Return (x, y) of the center of cell containing provided text 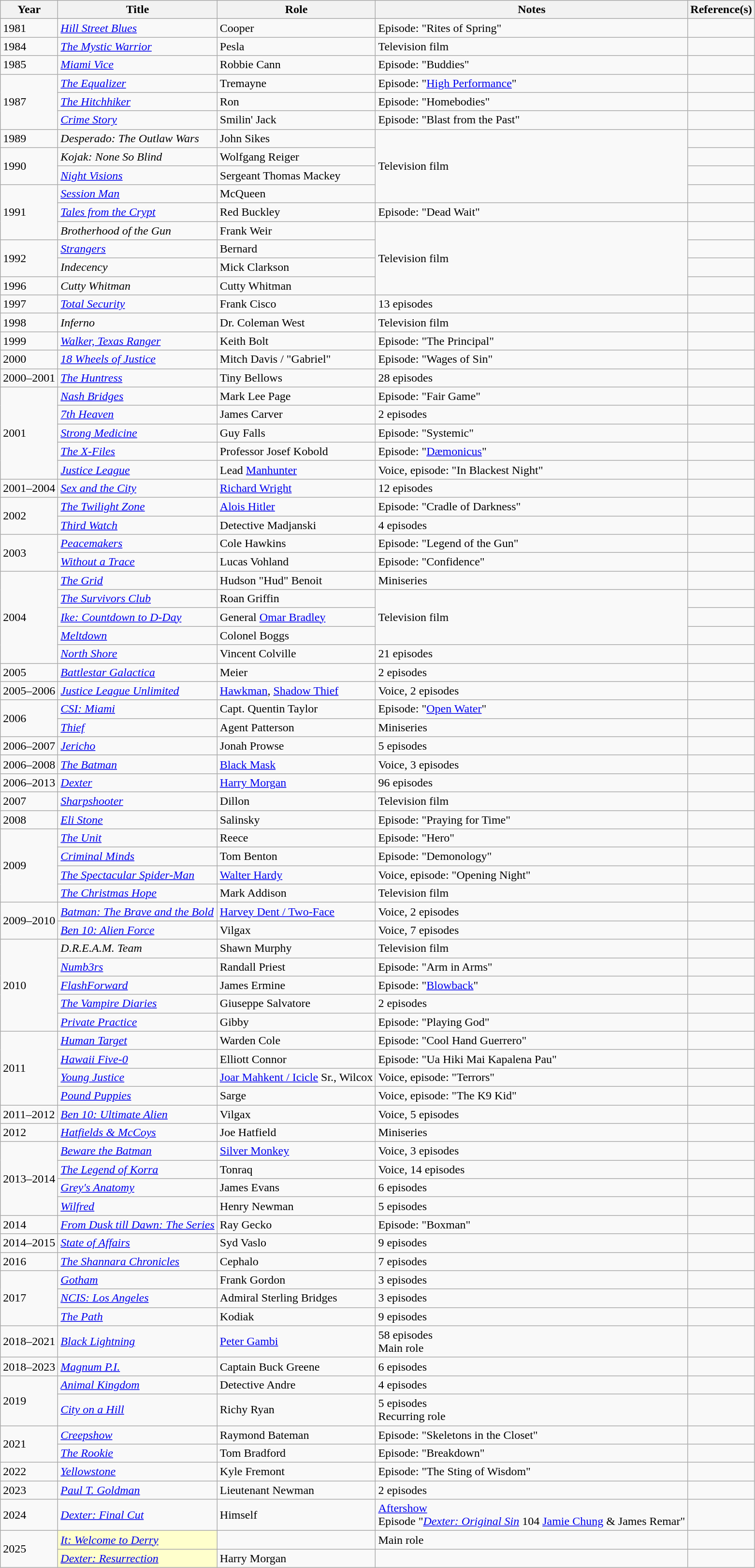
Episode: "Praying for Time" (532, 820)
Gotham (137, 1280)
2006–2013 (29, 783)
Desperado: The Outlaw Wars (137, 138)
The Batman (137, 764)
Yellowstone (137, 1472)
Creepshow (137, 1435)
Title (137, 10)
Tonraq (296, 1169)
Paul T. Goldman (137, 1490)
Henry Newman (296, 1206)
1992 (29, 258)
7th Heaven (137, 414)
Episode: "Legend of the Gun" (532, 544)
2005 (29, 672)
Episode: "Hero" (532, 838)
Episode: "Open Water" (532, 709)
Smilin' Jack (296, 120)
Frank Gordon (296, 1280)
Numb3rs (137, 967)
Giuseppe Salvatore (296, 1004)
The Path (137, 1317)
2024 (29, 1515)
Crime Story (137, 120)
Kodiak (296, 1317)
Admiral Sterling Bridges (296, 1298)
Episode: "Demonology" (532, 857)
Nash Bridges (137, 396)
Mark Addison (296, 893)
2025 (29, 1549)
Shawn Murphy (296, 948)
Lieutenant Newman (296, 1490)
Battlestar Galactica (137, 672)
Detective Andre (296, 1385)
The Rookie (137, 1453)
Eli Stone (137, 820)
28 episodes (532, 378)
1997 (29, 304)
The Legend of Korra (137, 1169)
Episode: "Systemic" (532, 433)
Episode: "Cool Hand Guerrero" (532, 1040)
Tom Benton (296, 857)
Walter Hardy (296, 875)
Randall Priest (296, 967)
Without a Trace (137, 562)
Episode: "Playing God" (532, 1022)
The Survivors Club (137, 599)
2002 (29, 516)
2021 (29, 1444)
Dr. Coleman West (296, 323)
McQueen (296, 193)
2000 (29, 359)
Episode: "High Performance" (532, 83)
Kyle Fremont (296, 1472)
Peacemakers (137, 544)
Episode: "Cradle of Darkness" (532, 506)
1981 (29, 28)
Notes (532, 10)
Voice, episode: "In Blackest Night" (532, 470)
Wolfgang Reiger (296, 157)
Frank Cisco (296, 304)
Black Lightning (137, 1342)
Robbie Cann (296, 65)
Reece (296, 838)
Warden Cole (296, 1040)
2017 (29, 1298)
Episode: "Ua Hiki Mai Kapalena Pau" (532, 1059)
Episode: "Dæmonicus" (532, 451)
Cooper (296, 28)
Main role (532, 1540)
2012 (29, 1133)
2014–2015 (29, 1243)
1996 (29, 286)
Frank Weir (296, 231)
12 episodes (532, 488)
Indecency (137, 267)
Episode: "Rites of Spring" (532, 28)
Peter Gambi (296, 1342)
Human Target (137, 1040)
2011–2012 (29, 1114)
Episode: "Boxman" (532, 1225)
1990 (29, 166)
James Evans (296, 1188)
Capt. Quentin Taylor (296, 709)
Professor Josef Kobold (296, 451)
2001–2004 (29, 488)
Lead Manhunter (296, 470)
Ben 10: Alien Force (137, 930)
Strong Medicine (137, 433)
Joar Mahkent / Icicle Sr., Wilcox (296, 1077)
The Grid (137, 580)
Cole Hawkins (296, 544)
Ron (296, 102)
Episode: "Wages of Sin" (532, 359)
2005–2006 (29, 691)
Gibby (296, 1022)
Voice, episode: "Terrors" (532, 1077)
Thief (137, 727)
2006–2007 (29, 746)
Kojak: None So Blind (137, 157)
The Twilight Zone (137, 506)
1985 (29, 65)
Total Security (137, 304)
Hawkman, Shadow Thief (296, 691)
Richard Wright (296, 488)
Inferno (137, 323)
Criminal Minds (137, 857)
Justice League (137, 470)
21 episodes (532, 654)
2001 (29, 433)
2004 (29, 617)
Episode: "Arm in Arms" (532, 967)
Meier (296, 672)
Dexter: Final Cut (137, 1515)
Voice, 14 episodes (532, 1169)
From Dusk till Dawn: The Series (137, 1225)
Jericho (137, 746)
2018–2021 (29, 1342)
Sex and the City (137, 488)
Private Practice (137, 1022)
Lucas Vohland (296, 562)
Harvey Dent / Two-Face (296, 912)
Mitch Davis / "Gabriel" (296, 359)
Episode: "Dead Wait" (532, 212)
Jonah Prowse (296, 746)
Ray Gecko (296, 1225)
Voice, 7 episodes (532, 930)
2013–2014 (29, 1179)
The Spectacular Spider-Man (137, 875)
Role (296, 10)
Detective Madjanski (296, 525)
Third Watch (137, 525)
Episode: "Skeletons in the Closet" (532, 1435)
Sarge (296, 1095)
Guy Falls (296, 433)
Keith Bolt (296, 341)
2011 (29, 1068)
Hawaii Five-0 (137, 1059)
Walker, Texas Ranger (137, 341)
2018–2023 (29, 1366)
Episode: "Fair Game" (532, 396)
2022 (29, 1472)
Richy Ryan (296, 1409)
1989 (29, 138)
The Huntress (137, 378)
Reference(s) (721, 10)
Pound Puppies (137, 1095)
2009 (29, 866)
AftershowEpisode "Dexter: Original Sin 104 Jamie Chung & James Remar" (532, 1515)
The Hitchhiker (137, 102)
State of Affairs (137, 1243)
John Sikes (296, 138)
Agent Patterson (296, 727)
Syd Vaslo (296, 1243)
Black Mask (296, 764)
Episode: "Homebodies" (532, 102)
Brotherhood of the Gun (137, 231)
1984 (29, 46)
Young Justice (137, 1077)
Tiny Bellows (296, 378)
City on a Hill (137, 1409)
5 episodesRecurring role (532, 1409)
Wilfred (137, 1206)
The Vampire Diaries (137, 1004)
The Christmas Hope (137, 893)
Voice, episode: "The K9 Kid" (532, 1095)
The Mystic Warrior (137, 46)
2000–2001 (29, 378)
Silver Monkey (296, 1151)
2019 (29, 1401)
2003 (29, 553)
Himself (296, 1515)
Magnum P.I. (137, 1366)
Alois Hitler (296, 506)
Episode: "Breakdown" (532, 1453)
It: Welcome to Derry (137, 1540)
1998 (29, 323)
Tremayne (296, 83)
Vincent Colville (296, 654)
Episode: "Blast from the Past" (532, 120)
Episode: "Buddies" (532, 65)
Justice League Unlimited (137, 691)
2016 (29, 1261)
James Ermine (296, 985)
Tales from the Crypt (137, 212)
Cephalo (296, 1261)
Hudson "Hud" Benoit (296, 580)
Colonel Boggs (296, 636)
7 episodes (532, 1261)
1999 (29, 341)
2007 (29, 801)
Mick Clarkson (296, 267)
Miami Vice (137, 65)
Dexter (137, 783)
General Omar Bradley (296, 617)
D.R.E.A.M. Team (137, 948)
Bernard (296, 249)
Pesla (296, 46)
Red Buckley (296, 212)
2008 (29, 820)
Episode: "The Sting of Wisdom" (532, 1472)
Night Visions (137, 175)
2006 (29, 718)
96 episodes (532, 783)
North Shore (137, 654)
Beware the Batman (137, 1151)
2014 (29, 1225)
Raymond Bateman (296, 1435)
Roan Griffin (296, 599)
Salinsky (296, 820)
2009–2010 (29, 921)
Dexter: Resurrection (137, 1558)
Batman: The Brave and the Bold (137, 912)
2006–2008 (29, 764)
Episode: "Blowback" (532, 985)
Episode: "Confidence" (532, 562)
1991 (29, 212)
Voice, episode: "Opening Night" (532, 875)
Tom Bradford (296, 1453)
Grey's Anatomy (137, 1188)
Voice, 5 episodes (532, 1114)
Sergeant Thomas Mackey (296, 175)
Captain Buck Greene (296, 1366)
Animal Kingdom (137, 1385)
Ben 10: Ultimate Alien (137, 1114)
Sharpshooter (137, 801)
NCIS: Los Angeles (137, 1298)
Elliott Connor (296, 1059)
Session Man (137, 193)
13 episodes (532, 304)
James Carver (296, 414)
FlashForward (137, 985)
CSI: Miami (137, 709)
18 Wheels of Justice (137, 359)
The Unit (137, 838)
Hill Street Blues (137, 28)
Meltdown (137, 636)
Dillon (296, 801)
Joe Hatfield (296, 1133)
Hatfields & McCoys (137, 1133)
Strangers (137, 249)
The Equalizer (137, 83)
Mark Lee Page (296, 396)
58 episodesMain role (532, 1342)
The X-Files (137, 451)
2023 (29, 1490)
The Shannara Chronicles (137, 1261)
Ike: Countdown to D-Day (137, 617)
Year (29, 10)
2010 (29, 985)
1987 (29, 102)
Episode: "The Principal" (532, 341)
